Identify which cell holds the provided text, then report its (X, Y) central coordinate. 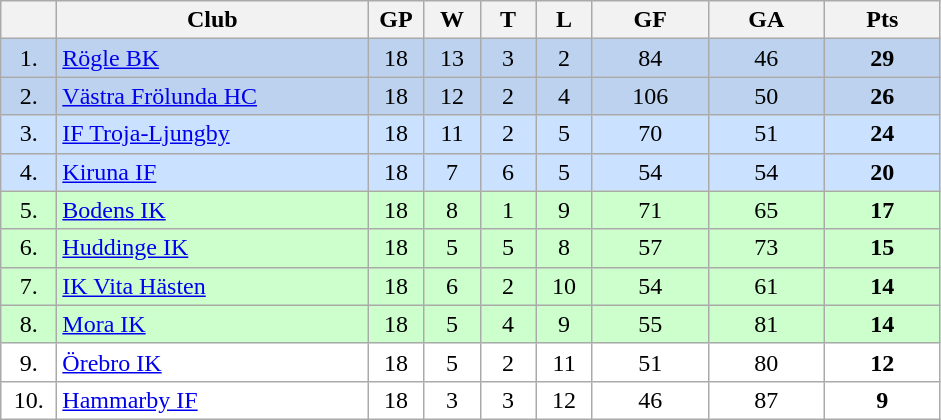
26 (882, 96)
4. (29, 172)
81 (766, 324)
6. (29, 248)
61 (766, 286)
29 (882, 58)
24 (882, 134)
106 (650, 96)
W (452, 20)
15 (882, 248)
T (508, 20)
57 (650, 248)
GF (650, 20)
Mora IK (212, 324)
IK Vita Hästen (212, 286)
Örebro IK (212, 362)
GP (396, 20)
8. (29, 324)
1. (29, 58)
5. (29, 210)
9. (29, 362)
Västra Frölunda HC (212, 96)
7. (29, 286)
20 (882, 172)
Club (212, 20)
L (564, 20)
87 (766, 400)
7 (452, 172)
Huddinge IK (212, 248)
10. (29, 400)
50 (766, 96)
Hammarby IF (212, 400)
55 (650, 324)
13 (452, 58)
80 (766, 362)
65 (766, 210)
10 (564, 286)
1 (508, 210)
70 (650, 134)
71 (650, 210)
Bodens IK (212, 210)
2. (29, 96)
17 (882, 210)
84 (650, 58)
Pts (882, 20)
GA (766, 20)
Kiruna IF (212, 172)
Rögle BK (212, 58)
IF Troja-Ljungby (212, 134)
73 (766, 248)
3. (29, 134)
